Return (x, y) of the center of cell containing provided text 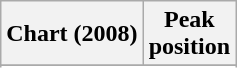
Peakposition (189, 34)
Chart (2008) (72, 34)
